Capture the cell that displays the provided text and extract its [x, y] central coordinate. 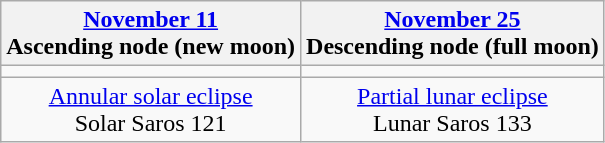
November 11Ascending node (new moon) [151, 34]
Annular solar eclipseSolar Saros 121 [151, 110]
November 25Descending node (full moon) [453, 34]
Partial lunar eclipseLunar Saros 133 [453, 110]
